Extract the [X, Y] coordinate from the center of the cell holding the provided text.  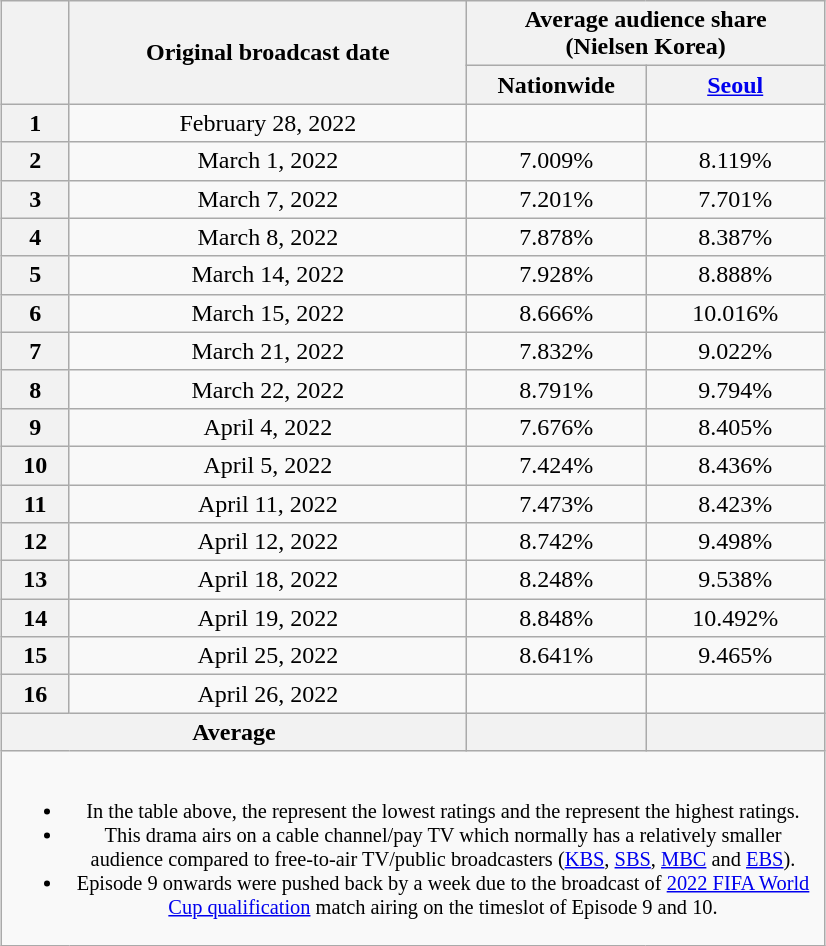
8.405% [736, 427]
April 4, 2022 [268, 427]
9.022% [736, 351]
April 25, 2022 [268, 656]
Seoul [736, 85]
Average audience share(Nielsen Korea) [646, 34]
7.201% [556, 199]
8.742% [556, 542]
April 11, 2022 [268, 503]
March 21, 2022 [268, 351]
3 [35, 199]
April 26, 2022 [268, 694]
March 1, 2022 [268, 161]
March 15, 2022 [268, 313]
8.436% [736, 465]
9.465% [736, 656]
March 7, 2022 [268, 199]
7.832% [556, 351]
8.387% [736, 237]
7.473% [556, 503]
April 5, 2022 [268, 465]
7.676% [556, 427]
11 [35, 503]
8.641% [556, 656]
April 18, 2022 [268, 580]
16 [35, 694]
10.492% [736, 618]
8 [35, 389]
6 [35, 313]
8.666% [556, 313]
14 [35, 618]
9 [35, 427]
12 [35, 542]
Nationwide [556, 85]
Original broadcast date [268, 52]
10.016% [736, 313]
Average [234, 732]
8.888% [736, 275]
7 [35, 351]
8.119% [736, 161]
7.424% [556, 465]
7.009% [556, 161]
10 [35, 465]
8.423% [736, 503]
7.878% [556, 237]
April 12, 2022 [268, 542]
9.498% [736, 542]
2 [35, 161]
9.794% [736, 389]
9.538% [736, 580]
13 [35, 580]
7.701% [736, 199]
April 19, 2022 [268, 618]
8.791% [556, 389]
March 22, 2022 [268, 389]
8.848% [556, 618]
15 [35, 656]
1 [35, 123]
5 [35, 275]
4 [35, 237]
8.248% [556, 580]
March 14, 2022 [268, 275]
March 8, 2022 [268, 237]
7.928% [556, 275]
February 28, 2022 [268, 123]
